Search for the cell housing the specified text and yield its (X, Y) center coordinate. 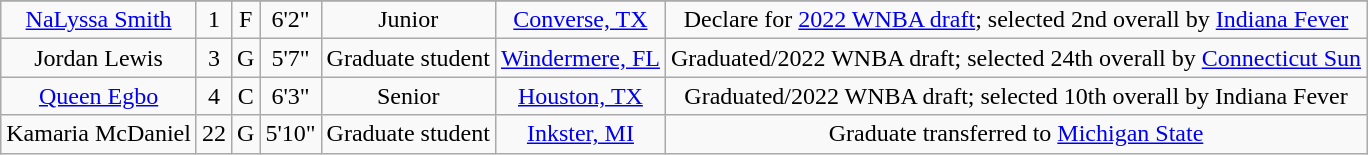
5'10" (290, 134)
C (245, 96)
3 (214, 58)
Graduate transferred to Michigan State (1016, 134)
Kamaria McDaniel (99, 134)
4 (214, 96)
Queen Egbo (99, 96)
Houston, TX (580, 96)
Windermere, FL (580, 58)
Junior (408, 20)
Graduated/2022 WNBA draft; selected 24th overall by Connecticut Sun (1016, 58)
22 (214, 134)
Inkster, MI (580, 134)
NaLyssa Smith (99, 20)
6'2" (290, 20)
Converse, TX (580, 20)
Graduated/2022 WNBA draft; selected 10th overall by Indiana Fever (1016, 96)
5'7" (290, 58)
F (245, 20)
Senior (408, 96)
Declare for 2022 WNBA draft; selected 2nd overall by Indiana Fever (1016, 20)
1 (214, 20)
Jordan Lewis (99, 58)
6'3" (290, 96)
